Determine the [X, Y] coordinate at the center of the cell enclosing the given text.  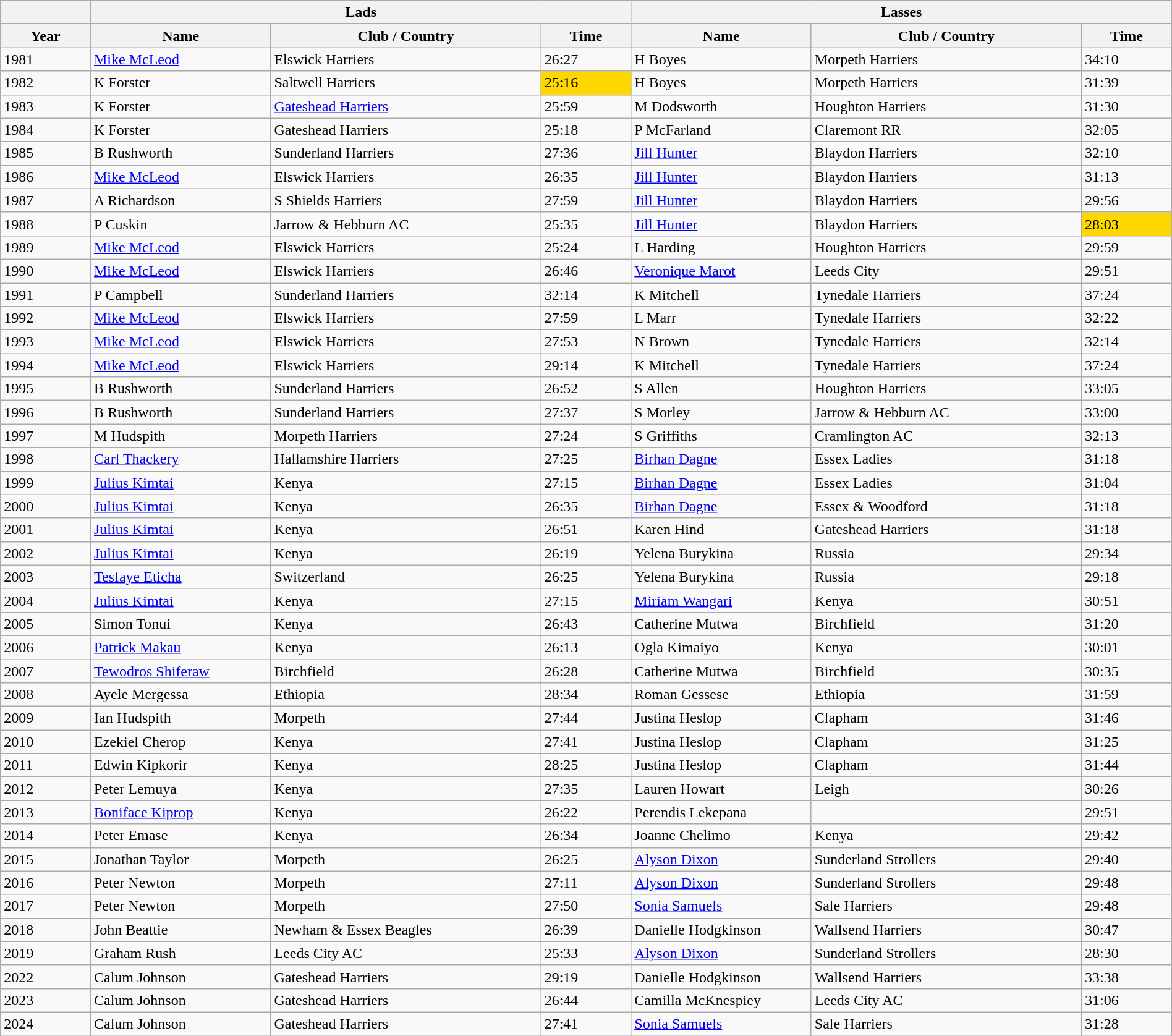
31:39 [1126, 83]
30:01 [1126, 647]
30:35 [1126, 671]
1987 [46, 200]
31:59 [1126, 695]
29:19 [586, 977]
30:26 [1126, 789]
1995 [46, 389]
Tesfaye Eticha [180, 577]
Graham Rush [180, 953]
P Cuskin [180, 224]
28:34 [586, 695]
Miriam Wangari [721, 600]
26:51 [586, 530]
1986 [46, 177]
Ezekiel Cherop [180, 742]
31:13 [1126, 177]
M Dodsworth [721, 106]
27:44 [586, 718]
2005 [46, 624]
30:47 [1126, 930]
31:44 [1126, 765]
27:37 [586, 412]
27:53 [586, 342]
Perendis Lekepana [721, 812]
Essex & Woodford [946, 506]
26:27 [586, 59]
32:05 [1126, 130]
2015 [46, 859]
29:18 [1126, 577]
M Hudspith [180, 436]
Lauren Howart [721, 789]
33:00 [1126, 412]
25:24 [586, 247]
33:38 [1126, 977]
27:25 [586, 459]
26:22 [586, 812]
26:39 [586, 930]
1993 [46, 342]
1985 [46, 153]
29:14 [586, 365]
A Richardson [180, 200]
1989 [46, 247]
2003 [46, 577]
31:28 [1126, 1024]
S Morley [721, 412]
Tewodros Shiferaw [180, 671]
2013 [46, 812]
31:25 [1126, 742]
32:10 [1126, 153]
30:51 [1126, 600]
2014 [46, 836]
29:40 [1126, 859]
26:19 [586, 553]
1990 [46, 271]
27:50 [586, 906]
2016 [46, 883]
2019 [46, 953]
1981 [46, 59]
P McFarland [721, 130]
25:35 [586, 224]
Leigh [946, 789]
31:20 [1126, 624]
26:43 [586, 624]
31:30 [1126, 106]
Karen Hind [721, 530]
31:06 [1126, 1000]
S Griffiths [721, 436]
Patrick Makau [180, 647]
2007 [46, 671]
2004 [46, 600]
32:22 [1126, 318]
27:36 [586, 153]
Switzerland [406, 577]
2009 [46, 718]
2022 [46, 977]
26:34 [586, 836]
Hallamshire Harriers [406, 459]
2002 [46, 553]
1988 [46, 224]
Saltwell Harriers [406, 83]
2023 [46, 1000]
Simon Tonui [180, 624]
Lasses [901, 12]
25:18 [586, 130]
Carl Thackery [180, 459]
26:28 [586, 671]
1999 [46, 483]
Cramlington AC [946, 436]
31:04 [1126, 483]
26:13 [586, 647]
Edwin Kipkorir [180, 765]
1998 [46, 459]
28:30 [1126, 953]
Camilla McKnespiey [721, 1000]
2001 [46, 530]
2006 [46, 647]
28:25 [586, 765]
32:13 [1126, 436]
29:56 [1126, 200]
Year [46, 36]
31:46 [1126, 718]
27:11 [586, 883]
Leeds City [946, 271]
1983 [46, 106]
29:42 [1126, 836]
Ayele Mergessa [180, 695]
L Harding [721, 247]
2018 [46, 930]
L Marr [721, 318]
Roman Gessese [721, 695]
2011 [46, 765]
25:59 [586, 106]
Joanne Chelimo [721, 836]
Ian Hudspith [180, 718]
2000 [46, 506]
Veronique Marot [721, 271]
2017 [46, 906]
Ogla Kimaiyo [721, 647]
29:34 [1126, 553]
N Brown [721, 342]
Newham & Essex Beagles [406, 930]
29:59 [1126, 247]
John Beattie [180, 930]
2012 [46, 789]
Jonathan Taylor [180, 859]
2010 [46, 742]
S Allen [721, 389]
Boniface Kiprop [180, 812]
33:05 [1126, 389]
P Campbell [180, 295]
Lads [360, 12]
34:10 [1126, 59]
1994 [46, 365]
26:46 [586, 271]
25:33 [586, 953]
27:24 [586, 436]
1996 [46, 412]
Claremont RR [946, 130]
25:16 [586, 83]
Peter Emase [180, 836]
28:03 [1126, 224]
2008 [46, 695]
1991 [46, 295]
1992 [46, 318]
27:35 [586, 789]
2024 [46, 1024]
1982 [46, 83]
26:44 [586, 1000]
1997 [46, 436]
S Shields Harriers [406, 200]
Peter Lemuya [180, 789]
1984 [46, 130]
26:52 [586, 389]
